Determine the (X, Y) coordinate at the center of the cell enclosing the given text.  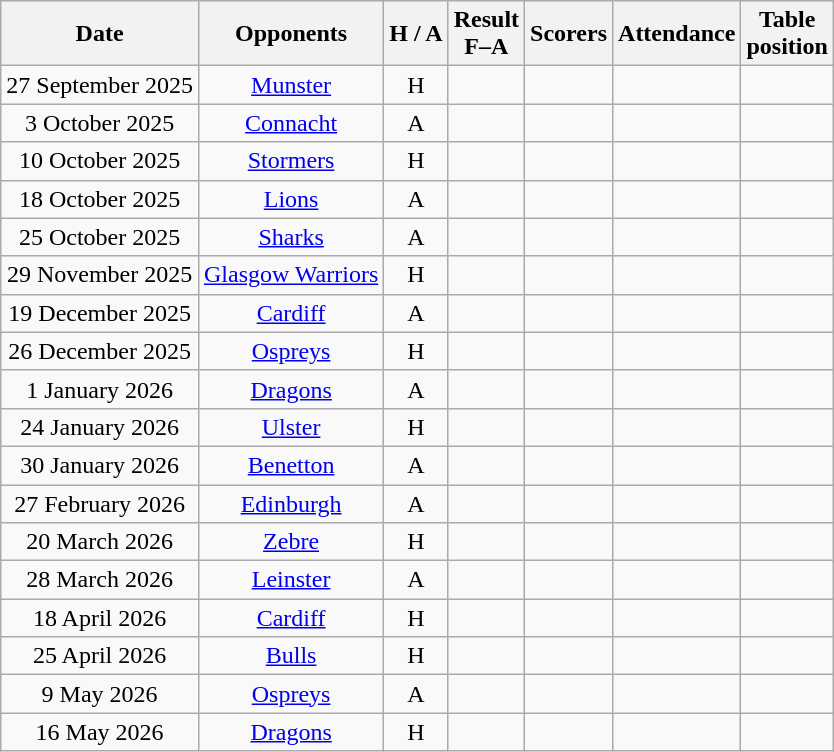
Ulster (290, 427)
Opponents (290, 34)
Scorers (569, 34)
9 May 2026 (100, 694)
26 December 2025 (100, 351)
ResultF–A (486, 34)
20 March 2026 (100, 542)
27 February 2026 (100, 503)
Lions (290, 199)
29 November 2025 (100, 275)
Glasgow Warriors (290, 275)
25 April 2026 (100, 656)
Munster (290, 85)
18 October 2025 (100, 199)
16 May 2026 (100, 732)
Attendance (677, 34)
24 January 2026 (100, 427)
Bulls (290, 656)
H / A (416, 34)
Tableposition (787, 34)
3 October 2025 (100, 123)
Sharks (290, 237)
28 March 2026 (100, 580)
Date (100, 34)
Edinburgh (290, 503)
Stormers (290, 161)
27 September 2025 (100, 85)
25 October 2025 (100, 237)
Benetton (290, 465)
Connacht (290, 123)
Leinster (290, 580)
10 October 2025 (100, 161)
30 January 2026 (100, 465)
18 April 2026 (100, 618)
19 December 2025 (100, 313)
Zebre (290, 542)
1 January 2026 (100, 389)
